Search for the cell housing the specified text and yield its [x, y] center coordinate. 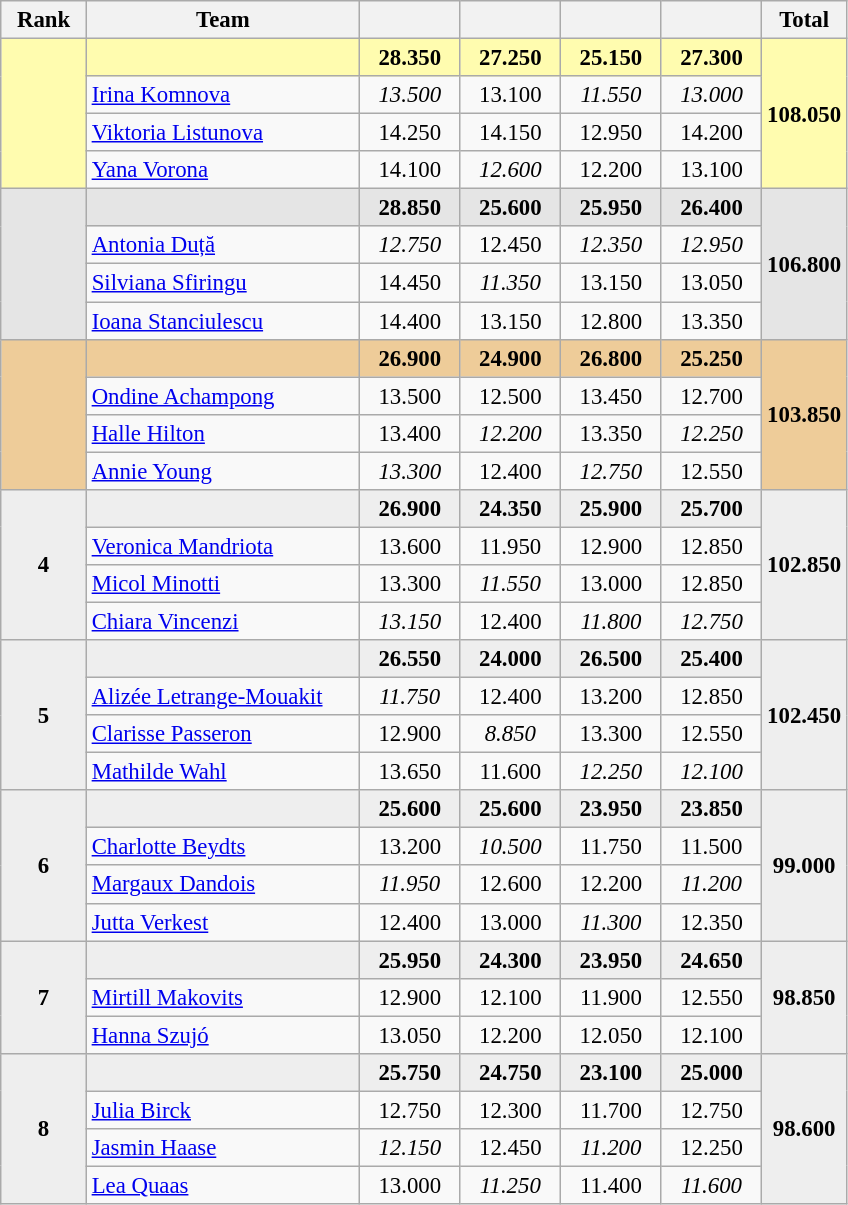
25.750 [410, 1073]
Charlotte Beydts [222, 847]
14.400 [410, 321]
28.350 [410, 58]
98.850 [804, 998]
12.300 [510, 1110]
13.400 [410, 433]
25.700 [712, 509]
11.800 [612, 621]
26.800 [612, 358]
12.150 [410, 1148]
25.400 [712, 659]
11.900 [612, 997]
25.000 [712, 1073]
Irina Komnova [222, 95]
27.300 [712, 58]
28.850 [410, 208]
14.250 [410, 133]
11.250 [510, 1185]
Halle Hilton [222, 433]
25.250 [712, 358]
26.550 [410, 659]
23.100 [612, 1073]
11.500 [712, 847]
10.500 [510, 847]
25.900 [612, 509]
7 [44, 998]
Lea Quaas [222, 1185]
13.450 [612, 396]
11.350 [510, 283]
Julia Birck [222, 1110]
8.850 [510, 734]
Rank [44, 20]
Yana Vorona [222, 170]
Margaux Dandois [222, 885]
Ioana Stanciulescu [222, 321]
Hanna Szujó [222, 1035]
24.900 [510, 358]
98.600 [804, 1129]
Jasmin Haase [222, 1148]
102.850 [804, 565]
106.800 [804, 264]
26.500 [612, 659]
Annie Young [222, 471]
Total [804, 20]
Silviana Sfiringu [222, 283]
Viktoria Listunova [222, 133]
24.000 [510, 659]
103.850 [804, 414]
Alizée Letrange-Mouakit [222, 697]
Team [222, 20]
14.200 [712, 133]
99.000 [804, 865]
14.450 [410, 283]
11.700 [612, 1110]
8 [44, 1129]
24.300 [510, 960]
24.650 [712, 960]
6 [44, 865]
5 [44, 715]
Mirtill Makovits [222, 997]
13.600 [410, 546]
24.350 [510, 509]
14.150 [510, 133]
12.800 [612, 321]
24.750 [510, 1073]
Ondine Achampong [222, 396]
26.400 [712, 208]
Veronica Mandriota [222, 546]
102.450 [804, 715]
12.700 [712, 396]
4 [44, 565]
12.500 [510, 396]
Mathilde Wahl [222, 772]
12.050 [612, 1035]
13.650 [410, 772]
Micol Minotti [222, 584]
14.100 [410, 170]
108.050 [804, 114]
Jutta Verkest [222, 922]
27.250 [510, 58]
Clarisse Passeron [222, 734]
25.150 [612, 58]
11.400 [612, 1185]
23.850 [712, 809]
Antonia Duță [222, 245]
Chiara Vincenzi [222, 621]
11.300 [612, 922]
